Return the (X, Y) coordinate for the center point of the cell that contains the specified text.  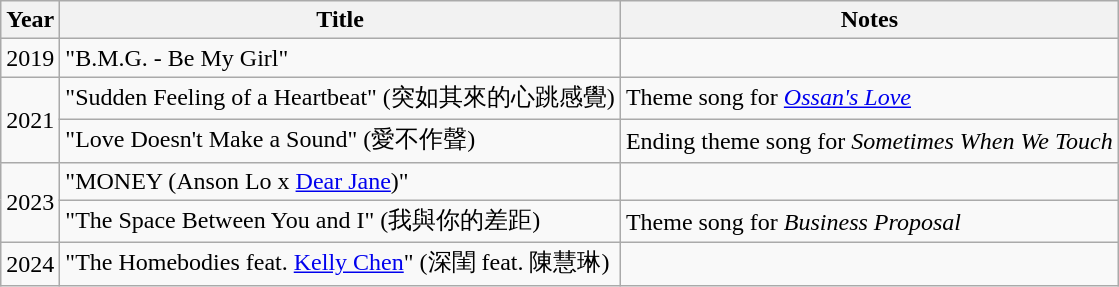
"MONEY (Anson Lo x Dear Jane)" (340, 181)
Ending theme song for Sometimes When We Touch (869, 140)
2023 (30, 202)
2019 (30, 58)
"The Space Between You and I" (我與你的差距) (340, 222)
Theme song for Ossan's Love (869, 98)
"B.M.G. - Be My Girl" (340, 58)
"Sudden Feeling of a Heartbeat" (突如其來的心跳感覺) (340, 98)
Year (30, 20)
Title (340, 20)
"Love Doesn't Make a Sound" (愛不作聲) (340, 140)
2021 (30, 120)
Theme song for Business Proposal (869, 222)
Notes (869, 20)
"The Homebodies feat. Kelly Chen" (深閨 feat. 陳慧琳) (340, 264)
2024 (30, 264)
